Capture the cell that displays the provided text and extract its [x, y] central coordinate. 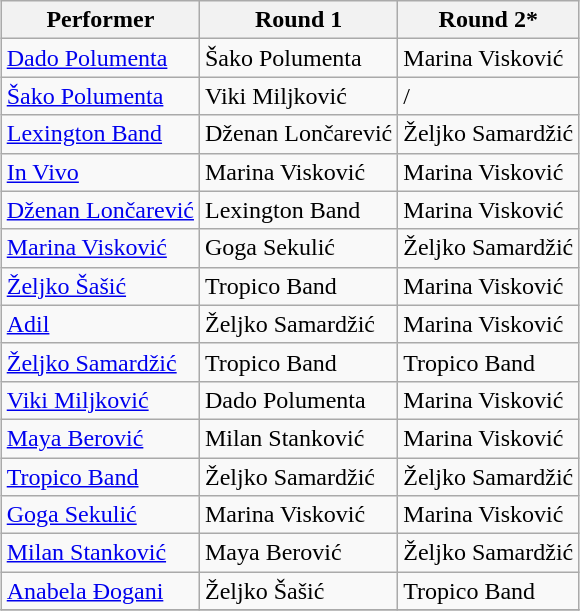
Round 1 [298, 20]
Round 2* [488, 20]
In Vivo [100, 172]
/ [488, 96]
Adil [100, 324]
Anabela Đogani [100, 591]
Performer [100, 20]
